Search for the cell housing the specified text and yield its [x, y] center coordinate. 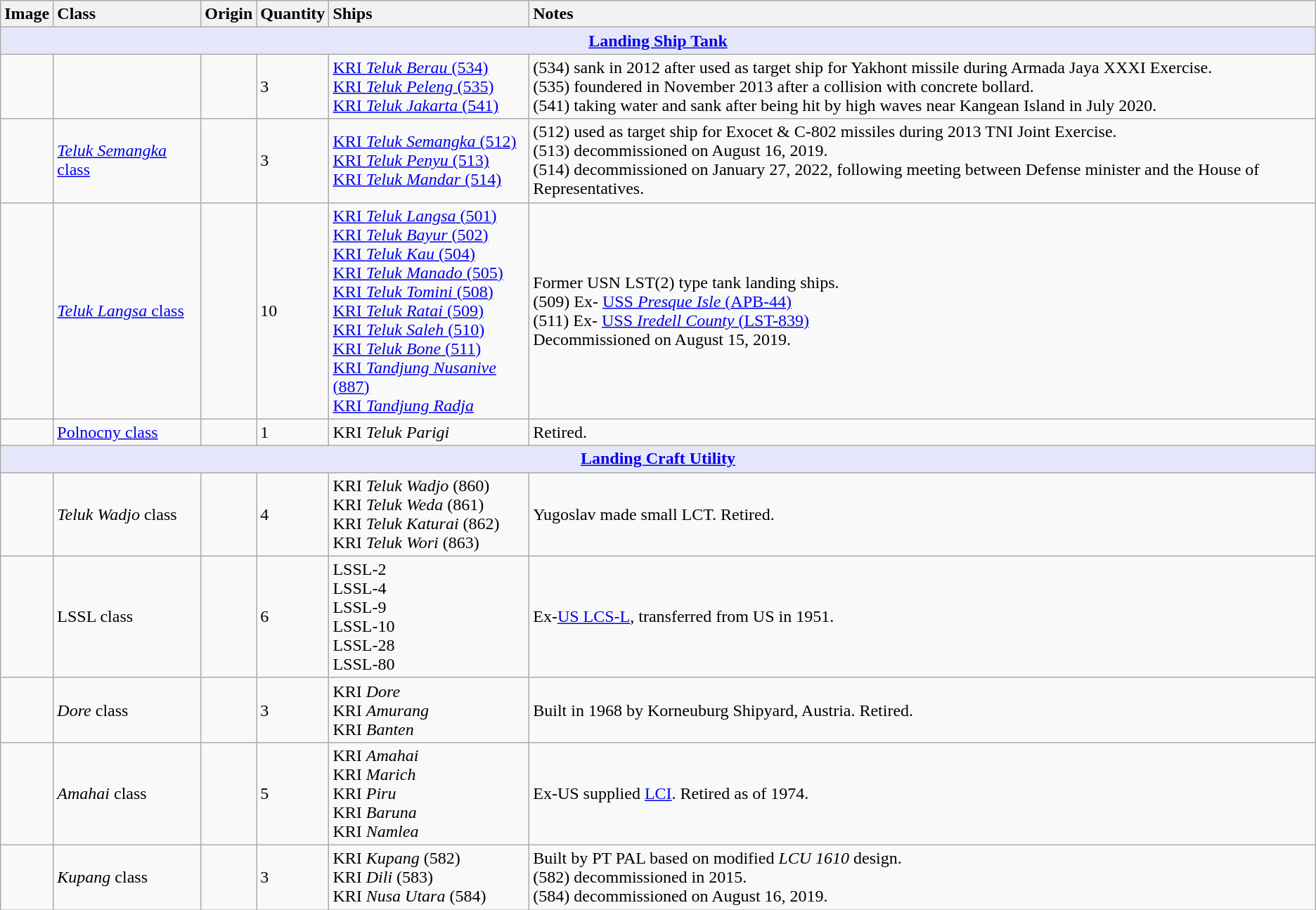
Teluk Semangka class [127, 160]
Retired. [922, 432]
Built in 1968 by Korneuburg Shipyard, Austria. Retired. [922, 710]
Built by PT PAL based on modified LCU 1610 design.(582) decommissioned in 2015.(584) decommissioned on August 16, 2019. [922, 877]
Origin [229, 14]
KRI Teluk Parigi [429, 432]
Class [127, 14]
10 [292, 311]
Yugoslav made small LCT. Retired. [922, 514]
Landing Ship Tank [658, 41]
Amahai class [127, 793]
Image [27, 14]
Teluk Langsa class [127, 311]
KRI Teluk Berau (534) KRI Teluk Peleng (535) KRI Teluk Jakarta (541) [429, 86]
Teluk Wadjo class [127, 514]
5 [292, 793]
KRI DoreKRI AmurangKRI Banten [429, 710]
LSSL-2LSSL-4LSSL-9LSSL-10LSSL-28LSSL-80 [429, 617]
Quantity [292, 14]
Landing Craft Utility [658, 459]
KRI Kupang (582) KRI Dili (583) KRI Nusa Utara (584) [429, 877]
Dore class [127, 710]
Polnocny class [127, 432]
Ships [429, 14]
4 [292, 514]
LSSL class [127, 617]
KRI Teluk Semangka (512) KRI Teluk Penyu (513)KRI Teluk Mandar (514) [429, 160]
KRI AmahaiKRI MarichKRI PiruKRI BarunaKRI Namlea [429, 793]
Notes [922, 14]
Ex-US supplied LCI. Retired as of 1974. [922, 793]
Ex-US LCS-L, transferred from US in 1951. [922, 617]
6 [292, 617]
Kupang class [127, 877]
KRI Teluk Wadjo (860)KRI Teluk Weda (861) KRI Teluk Katurai (862) KRI Teluk Wori (863) [429, 514]
1 [292, 432]
